Output the [X, Y] coordinate of the center of the cell containing the given text.  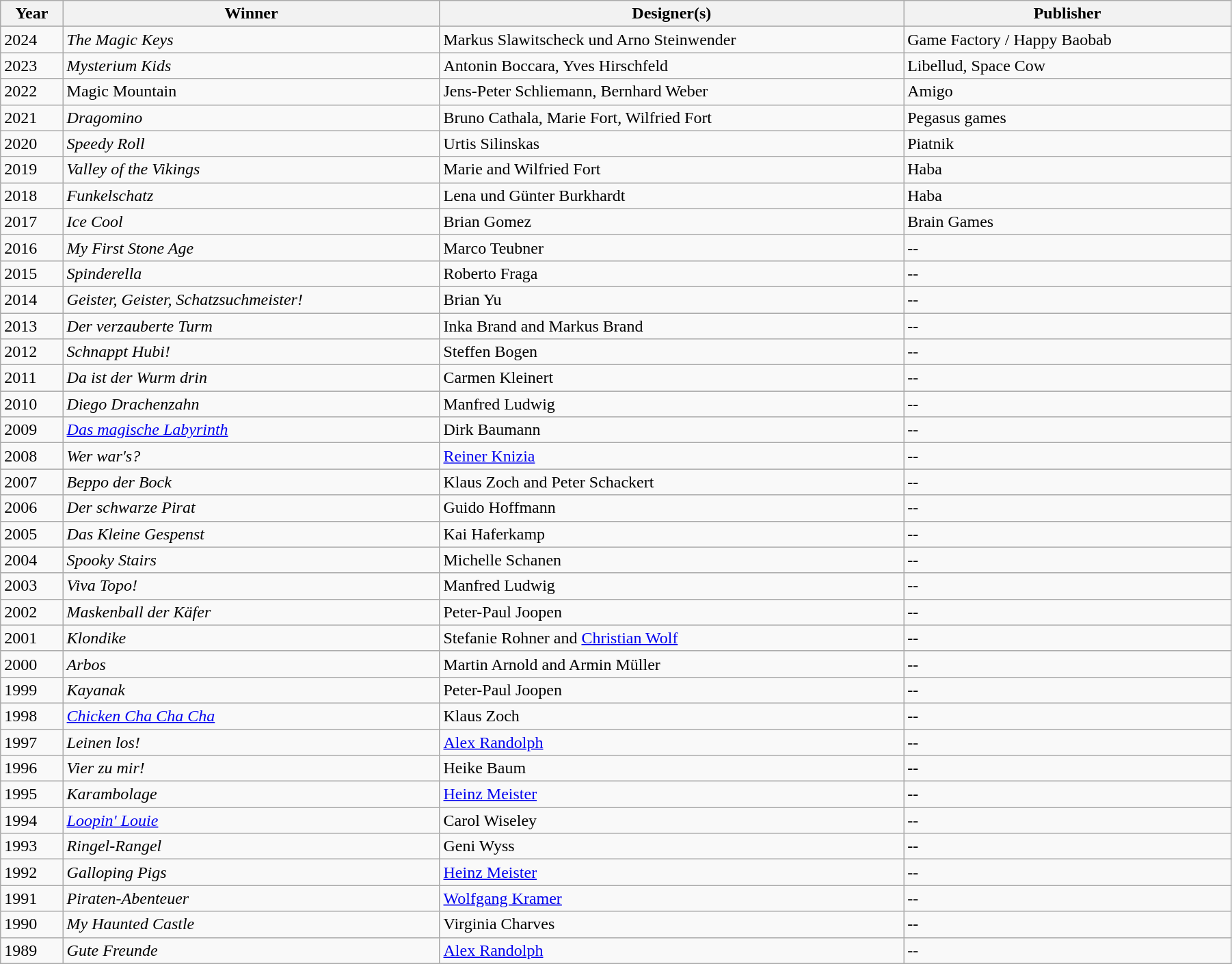
2019 [31, 170]
2022 [31, 92]
Inka Brand and Markus Brand [671, 326]
Kayanak [252, 690]
Geni Wyss [671, 846]
Ringel-Rangel [252, 846]
Valley of the Vikings [252, 170]
2017 [31, 222]
Magic Mountain [252, 92]
1999 [31, 690]
Reiner Knizia [671, 456]
Chicken Cha Cha Cha [252, 716]
Vier zu mir! [252, 768]
Kai Haferkamp [671, 534]
Loopin' Louie [252, 820]
Markus Slawitscheck und Arno Steinwender [671, 40]
Roberto Fraga [671, 273]
2000 [31, 664]
Das Kleine Gespenst [252, 534]
Gute Freunde [252, 950]
Schnappt Hubi! [252, 352]
Ice Cool [252, 222]
Antonin Boccara, Yves Hirschfeld [671, 66]
2002 [31, 612]
Urtis Silinskas [671, 144]
Diego Drachenzahn [252, 404]
Speedy Roll [252, 144]
Da ist der Wurm drin [252, 378]
Game Factory / Happy Baobab [1068, 40]
2020 [31, 144]
2009 [31, 430]
Der verzauberte Turm [252, 326]
2003 [31, 586]
Virginia Charves [671, 924]
Spooky Stairs [252, 560]
1998 [31, 716]
Amigo [1068, 92]
1989 [31, 950]
Brian Gomez [671, 222]
1997 [31, 742]
2023 [31, 66]
Jens-Peter Schliemann, Bernhard Weber [671, 92]
Steffen Bogen [671, 352]
Year [31, 14]
Pegasus games [1068, 118]
Spinderella [252, 273]
Michelle Schanen [671, 560]
Funkelschatz [252, 196]
Leinen los! [252, 742]
Carol Wiseley [671, 820]
The Magic Keys [252, 40]
Stefanie Rohner and Christian Wolf [671, 638]
2013 [31, 326]
2021 [31, 118]
Publisher [1068, 14]
Klaus Zoch and Peter Schackert [671, 482]
Klondike [252, 638]
Maskenball der Käfer [252, 612]
2007 [31, 482]
Piatnik [1068, 144]
Lena und Günter Burkhardt [671, 196]
1993 [31, 846]
Dragomino [252, 118]
Heike Baum [671, 768]
Viva Topo! [252, 586]
Marie and Wilfried Fort [671, 170]
Das magische Labyrinth [252, 430]
Wolfgang Kramer [671, 898]
Dirk Baumann [671, 430]
Piraten-Abenteuer [252, 898]
2011 [31, 378]
1990 [31, 924]
2005 [31, 534]
Mysterium Kids [252, 66]
Libellud, Space Cow [1068, 66]
My Haunted Castle [252, 924]
2008 [31, 456]
Der schwarze Pirat [252, 508]
1992 [31, 872]
Beppo der Bock [252, 482]
1995 [31, 794]
Carmen Kleinert [671, 378]
Arbos [252, 664]
Bruno Cathala, Marie Fort, Wilfried Fort [671, 118]
My First Stone Age [252, 247]
2001 [31, 638]
Winner [252, 14]
1996 [31, 768]
2004 [31, 560]
Klaus Zoch [671, 716]
1991 [31, 898]
Karambolage [252, 794]
1994 [31, 820]
2024 [31, 40]
Geister, Geister, Schatzsuchmeister! [252, 299]
Brain Games [1068, 222]
2006 [31, 508]
2016 [31, 247]
2010 [31, 404]
Martin Arnold and Armin Müller [671, 664]
2012 [31, 352]
2018 [31, 196]
Marco Teubner [671, 247]
2015 [31, 273]
Wer war's? [252, 456]
Galloping Pigs [252, 872]
Brian Yu [671, 299]
Guido Hoffmann [671, 508]
2014 [31, 299]
Designer(s) [671, 14]
